For the text-containing cell, return its midpoint in [x, y] coordinate format. 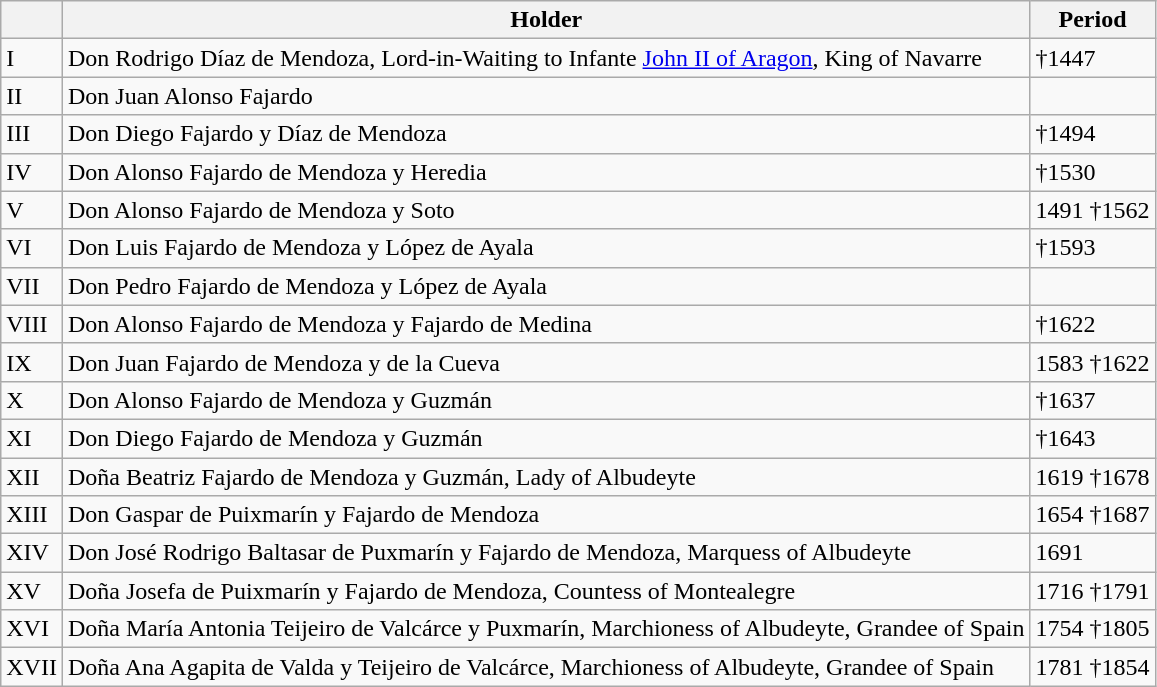
1491 †1562 [1092, 210]
1716 †1791 [1092, 591]
Holder [546, 20]
XVII [32, 667]
Don Diego Fajardo y Díaz de Mendoza [546, 134]
Doña María Antonia Teijeiro de Valcárce y Puxmarín, Marchioness of Albudeyte, Grandee of Spain [546, 629]
Don Gaspar de Puixmarín y Fajardo de Mendoza [546, 515]
Period [1092, 20]
†1643 [1092, 438]
VII [32, 286]
Doña Josefa de Puixmarín y Fajardo de Mendoza, Countess of Montealegre [546, 591]
1583 †1622 [1092, 362]
IV [32, 172]
XIII [32, 515]
V [32, 210]
Don Juan Fajardo de Mendoza y de la Cueva [546, 362]
Don Alonso Fajardo de Mendoza y Guzmán [546, 400]
1691 [1092, 553]
Don Pedro Fajardo de Mendoza y López de Ayala [546, 286]
Don Alonso Fajardo de Mendoza y Soto [546, 210]
1781 †1854 [1092, 667]
IX [32, 362]
XIV [32, 553]
Don Diego Fajardo de Mendoza y Guzmán [546, 438]
II [32, 96]
Doña Beatriz Fajardo de Mendoza y Guzmán, Lady of Albudeyte [546, 477]
X [32, 400]
Don Luis Fajardo de Mendoza y López de Ayala [546, 248]
Don Alonso Fajardo de Mendoza y Fajardo de Medina [546, 324]
Doña Ana Agapita de Valda y Teijeiro de Valcárce, Marchioness of Albudeyte, Grandee of Spain [546, 667]
I [32, 58]
Don Rodrigo Díaz de Mendoza, Lord-in-Waiting to Infante John II of Aragon, King of Navarre [546, 58]
III [32, 134]
XI [32, 438]
†1447 [1092, 58]
†1494 [1092, 134]
1619 †1678 [1092, 477]
Don Alonso Fajardo de Mendoza y Heredia [546, 172]
†1637 [1092, 400]
†1593 [1092, 248]
1754 †1805 [1092, 629]
†1622 [1092, 324]
†1530 [1092, 172]
XV [32, 591]
Don José Rodrigo Baltasar de Puxmarín y Fajardo de Mendoza, Marquess of Albudeyte [546, 553]
Don Juan Alonso Fajardo [546, 96]
XVI [32, 629]
VIII [32, 324]
XII [32, 477]
VI [32, 248]
1654 †1687 [1092, 515]
